From the cell containing the given text, extract its center point as (x, y) coordinate. 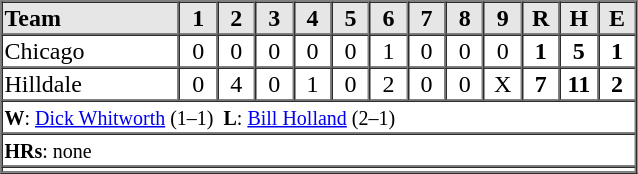
8 (465, 18)
Chicago (91, 50)
11 (579, 84)
HRs: none (319, 150)
R (541, 18)
H (579, 18)
Hilldale (91, 84)
6 (388, 18)
Team (91, 18)
E (617, 18)
9 (503, 18)
W: Dick Whitworth (1–1) L: Bill Holland (2–1) (319, 116)
3 (274, 18)
X (503, 84)
